Locate the cell with the specified text and output its (X, Y) center coordinate. 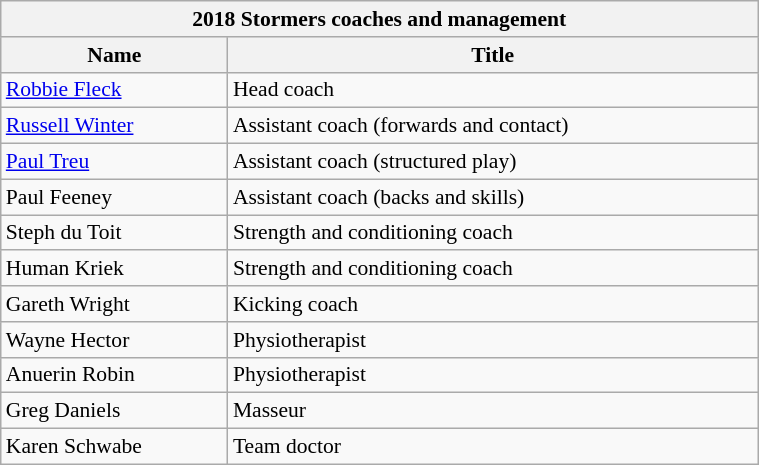
Gareth Wright (114, 304)
Kicking coach (493, 304)
Assistant coach (structured play) (493, 162)
Assistant coach (backs and skills) (493, 197)
Assistant coach (forwards and contact) (493, 126)
2018 Stormers coaches and management (380, 19)
Name (114, 55)
Greg Daniels (114, 411)
Head coach (493, 90)
Human Kriek (114, 269)
Anuerin Robin (114, 375)
Robbie Fleck (114, 90)
Masseur (493, 411)
Karen Schwabe (114, 447)
Paul Feeney (114, 197)
Title (493, 55)
Russell Winter (114, 126)
Steph du Toit (114, 233)
Wayne Hector (114, 340)
Team doctor (493, 447)
Paul Treu (114, 162)
